Search for the cell housing the specified text and yield its [X, Y] center coordinate. 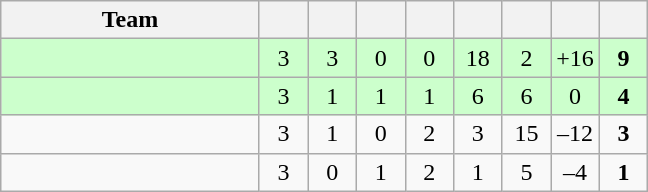
–4 [576, 172]
+16 [576, 58]
9 [624, 58]
15 [526, 134]
5 [526, 172]
18 [478, 58]
Team [130, 20]
4 [624, 96]
–12 [576, 134]
